Output the (x, y) coordinate of the center of the cell containing the given text.  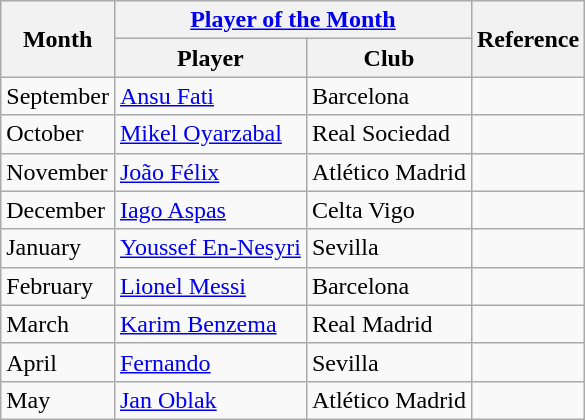
September (58, 96)
Jan Oblak (210, 400)
Month (58, 39)
Reference (528, 39)
Player of the Month (292, 20)
Mikel Oyarzabal (210, 134)
Iago Aspas (210, 210)
January (58, 248)
Player (210, 58)
Fernando (210, 362)
Lionel Messi (210, 286)
February (58, 286)
November (58, 172)
April (58, 362)
March (58, 324)
Ansu Fati (210, 96)
Karim Benzema (210, 324)
Club (388, 58)
Real Sociedad (388, 134)
May (58, 400)
Celta Vigo (388, 210)
Real Madrid (388, 324)
December (58, 210)
João Félix (210, 172)
Youssef En-Nesyri (210, 248)
October (58, 134)
